Detect which cell encompasses the target text, then output its (X, Y) center coordinate. 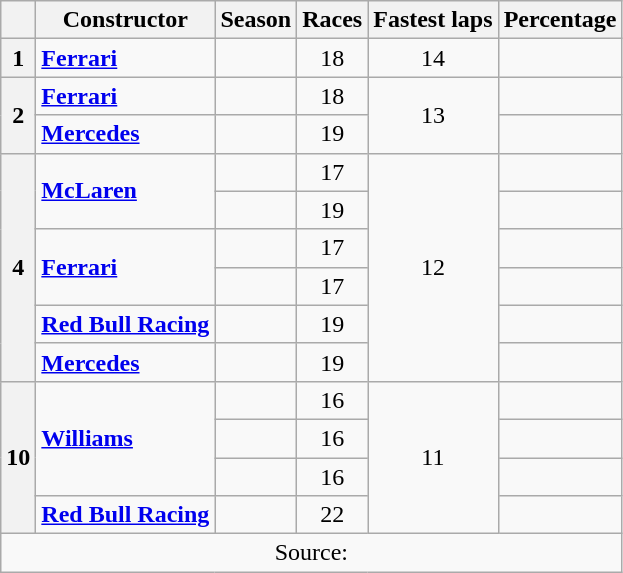
Races (332, 20)
12 (433, 267)
Williams (126, 438)
13 (433, 115)
Constructor (126, 20)
22 (332, 515)
Source: (312, 553)
Season (256, 20)
2 (18, 115)
4 (18, 267)
Fastest laps (433, 20)
10 (18, 457)
McLaren (126, 191)
14 (433, 58)
Percentage (560, 20)
11 (433, 457)
1 (18, 58)
